Locate the cell with the specified text and output its (X, Y) center coordinate. 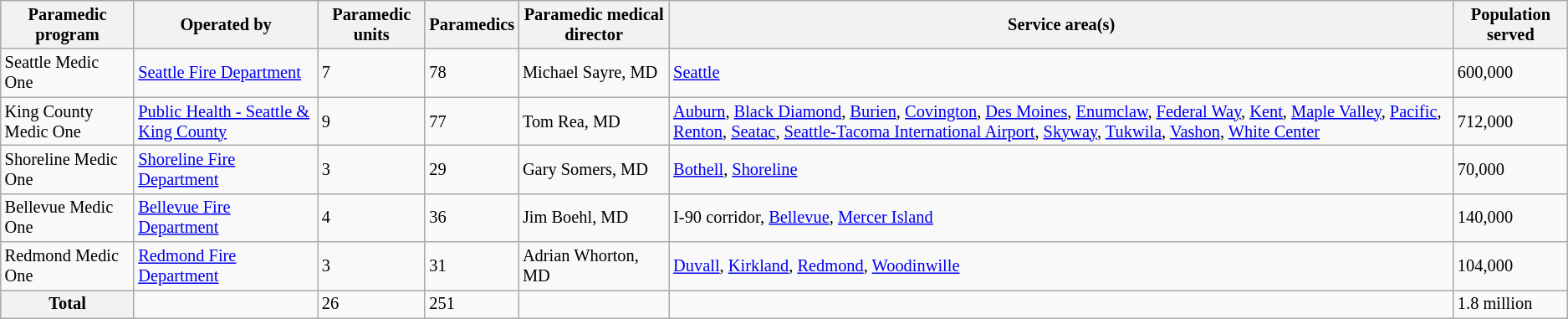
Tom Rea, MD (594, 121)
Paramedic program (68, 24)
9 (371, 121)
251 (472, 304)
36 (472, 218)
Seattle Fire Department (226, 73)
Adrian Whorton, MD (594, 266)
4 (371, 218)
712,000 (1510, 121)
Paramedic medical director (594, 24)
29 (472, 169)
King County Medic One (68, 121)
104,000 (1510, 266)
31 (472, 266)
Jim Boehl, MD (594, 218)
77 (472, 121)
Redmond Fire Department (226, 266)
Shoreline Medic One (68, 169)
Public Health - Seattle & King County (226, 121)
7 (371, 73)
Service area(s) (1061, 24)
1.8 million (1510, 304)
Duvall, Kirkland, Redmond, Woodinwille (1061, 266)
26 (371, 304)
I-90 corridor, Bellevue, Mercer Island (1061, 218)
Paramedics (472, 24)
Michael Sayre, MD (594, 73)
Gary Somers, MD (594, 169)
Population served (1510, 24)
Paramedic units (371, 24)
Total (68, 304)
140,000 (1510, 218)
70,000 (1510, 169)
Seattle (1061, 73)
600,000 (1510, 73)
Bellevue Fire Department (226, 218)
Redmond Medic One (68, 266)
Bellevue Medic One (68, 218)
Bothell, Shoreline (1061, 169)
Operated by (226, 24)
78 (472, 73)
Seattle Medic One (68, 73)
Shoreline Fire Department (226, 169)
